Identify which cell holds the provided text, then report its (x, y) central coordinate. 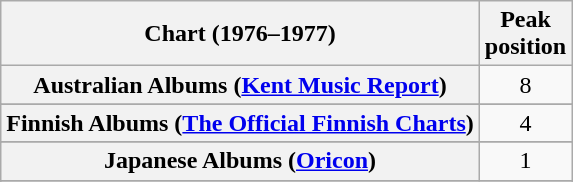
Chart (1976–1977) (240, 34)
Australian Albums (Kent Music Report) (240, 85)
Japanese Albums (Oricon) (240, 161)
1 (525, 161)
Finnish Albums (The Official Finnish Charts) (240, 123)
4 (525, 123)
8 (525, 85)
Peakposition (525, 34)
